Locate the cell with the specified text and output its [X, Y] center coordinate. 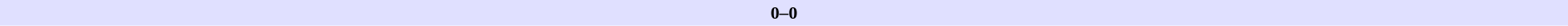
0–0 [784, 13]
